Scan for the cell matching the given text and deliver its [X, Y] coordinate at center. 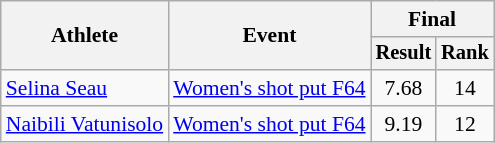
12 [465, 124]
Naibili Vatunisolo [84, 124]
Final [432, 19]
14 [465, 88]
7.68 [404, 88]
Rank [465, 54]
Athlete [84, 36]
Event [269, 36]
Result [404, 54]
Selina Seau [84, 88]
9.19 [404, 124]
